Locate the cell with the specified text and output its (X, Y) center coordinate. 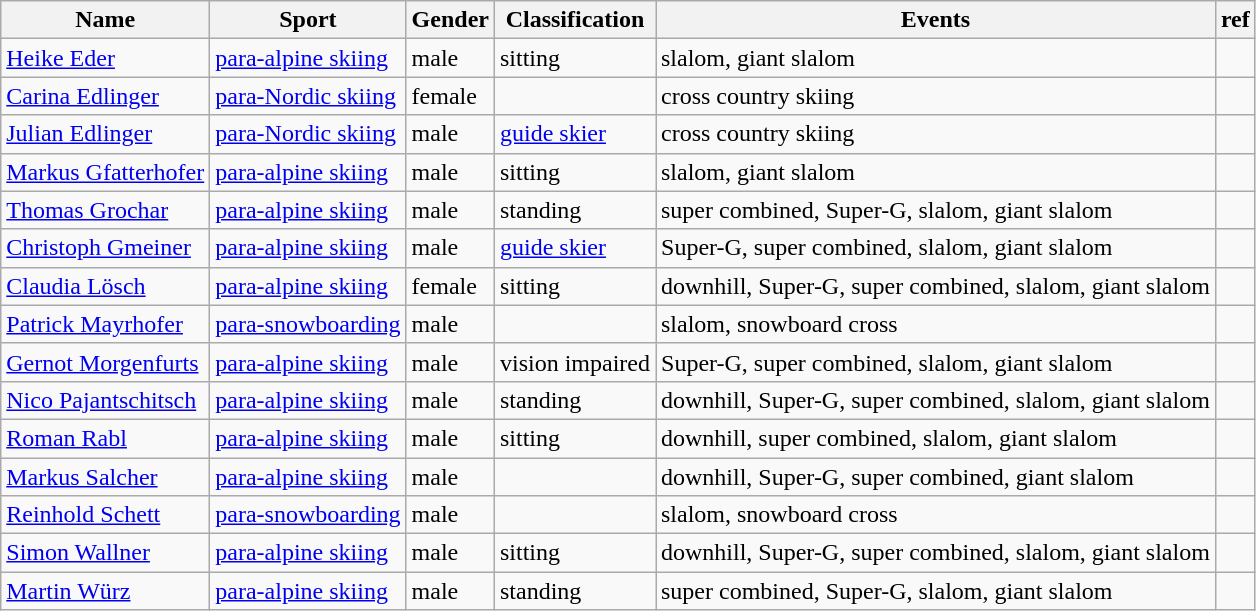
downhill, Super-G, super combined, giant slalom (936, 477)
ref (1235, 20)
Claudia Lösch (106, 286)
Martin Würz (106, 591)
Heike Eder (106, 58)
Carina Edlinger (106, 96)
Simon Wallner (106, 553)
vision impaired (574, 362)
downhill, super combined, slalom, giant slalom (936, 438)
Nico Pajantschitsch (106, 400)
Sport (308, 20)
Patrick Mayrhofer (106, 324)
Classification (574, 20)
Gernot Morgenfurts (106, 362)
Markus Salcher (106, 477)
Julian Edlinger (106, 134)
Reinhold Schett (106, 515)
Roman Rabl (106, 438)
Gender (450, 20)
Name (106, 20)
Christoph Gmeiner (106, 248)
Markus Gfatterhofer (106, 172)
Thomas Grochar (106, 210)
Events (936, 20)
